Locate the cell with the specified text and output its [X, Y] center coordinate. 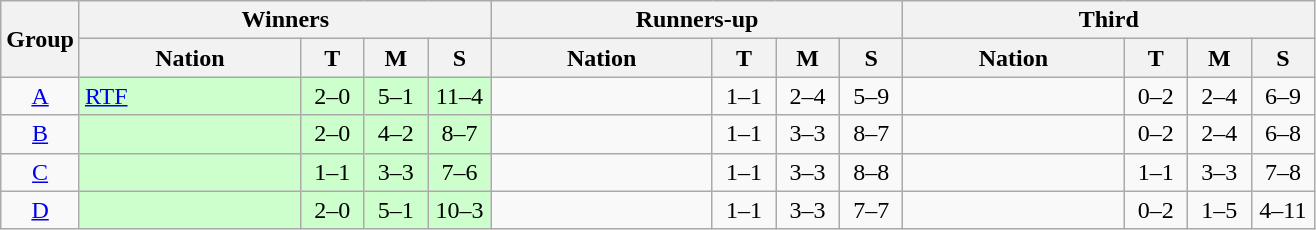
6–8 [1283, 134]
4–2 [396, 134]
7–7 [871, 210]
RTF [190, 96]
5–9 [871, 96]
Group [40, 39]
7–6 [460, 172]
C [40, 172]
8–8 [871, 172]
7–8 [1283, 172]
Winners [285, 20]
B [40, 134]
1–5 [1220, 210]
A [40, 96]
4–11 [1283, 210]
6–9 [1283, 96]
Runners-up [697, 20]
10–3 [460, 210]
11–4 [460, 96]
D [40, 210]
Third [1109, 20]
